From the cell containing the given text, extract its center point as (x, y) coordinate. 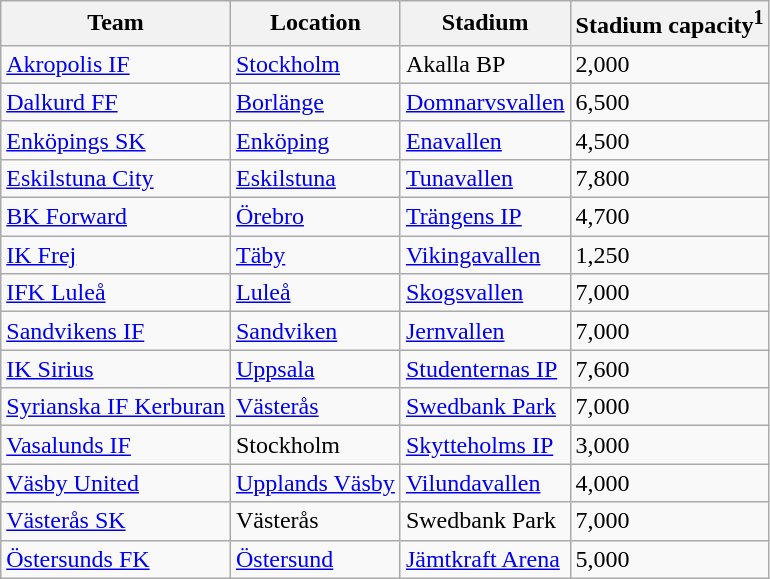
BK Forward (116, 217)
IFK Luleå (116, 293)
Uppsala (315, 369)
Sandvikens IF (116, 331)
Akalla BP (485, 64)
Syrianska IF Kerburan (116, 407)
Luleå (315, 293)
Jämtkraft Arena (485, 559)
Enköping (315, 140)
Vilundavallen (485, 483)
Stadium capacity1 (670, 24)
2,000 (670, 64)
Skogsvallen (485, 293)
Östersunds FK (116, 559)
Enavallen (485, 140)
Västerås SK (116, 521)
Jernvallen (485, 331)
Borlänge (315, 102)
Location (315, 24)
Väsby United (116, 483)
Studenternas IP (485, 369)
Enköpings SK (116, 140)
5,000 (670, 559)
Eskilstuna City (116, 178)
4,000 (670, 483)
Täby (315, 255)
Tunavallen (485, 178)
Vikingavallen (485, 255)
Eskilstuna (315, 178)
Trängens IP (485, 217)
IK Frej (116, 255)
Domnarvsvallen (485, 102)
Vasalunds IF (116, 445)
1,250 (670, 255)
Skytteholms IP (485, 445)
IK Sirius (116, 369)
Örebro (315, 217)
7,600 (670, 369)
7,800 (670, 178)
Dalkurd FF (116, 102)
3,000 (670, 445)
4,500 (670, 140)
Sandviken (315, 331)
Östersund (315, 559)
Team (116, 24)
6,500 (670, 102)
Stadium (485, 24)
Akropolis IF (116, 64)
Upplands Väsby (315, 483)
4,700 (670, 217)
